Extract the [x, y] coordinate from the center of the cell holding the provided text.  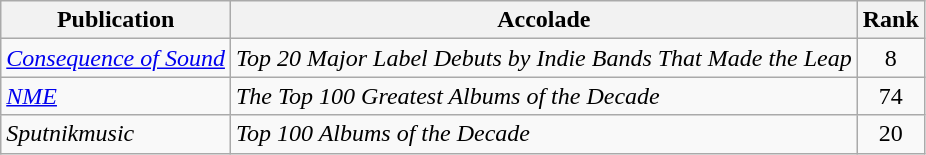
Sputnikmusic [116, 134]
Rank [890, 20]
20 [890, 134]
NME [116, 96]
Top 100 Albums of the Decade [544, 134]
Accolade [544, 20]
Top 20 Major Label Debuts by Indie Bands That Made the Leap [544, 58]
The Top 100 Greatest Albums of the Decade [544, 96]
Consequence of Sound [116, 58]
Publication [116, 20]
8 [890, 58]
74 [890, 96]
